Search for the cell housing the specified text and yield its (x, y) center coordinate. 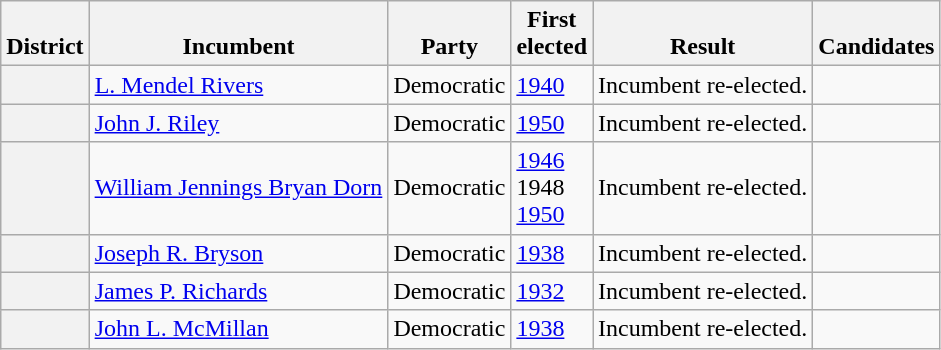
1932 (552, 291)
Result (703, 34)
John J. Riley (238, 123)
William Jennings Bryan Dorn (238, 188)
Joseph R. Bryson (238, 253)
1940 (552, 85)
L. Mendel Rivers (238, 85)
District (45, 34)
John L. McMillan (238, 329)
James P. Richards (238, 291)
Incumbent (238, 34)
Firstelected (552, 34)
1950 (552, 123)
19461948 1950 (552, 188)
Candidates (876, 34)
Party (450, 34)
